For the text-containing cell, return its midpoint in [X, Y] coordinate format. 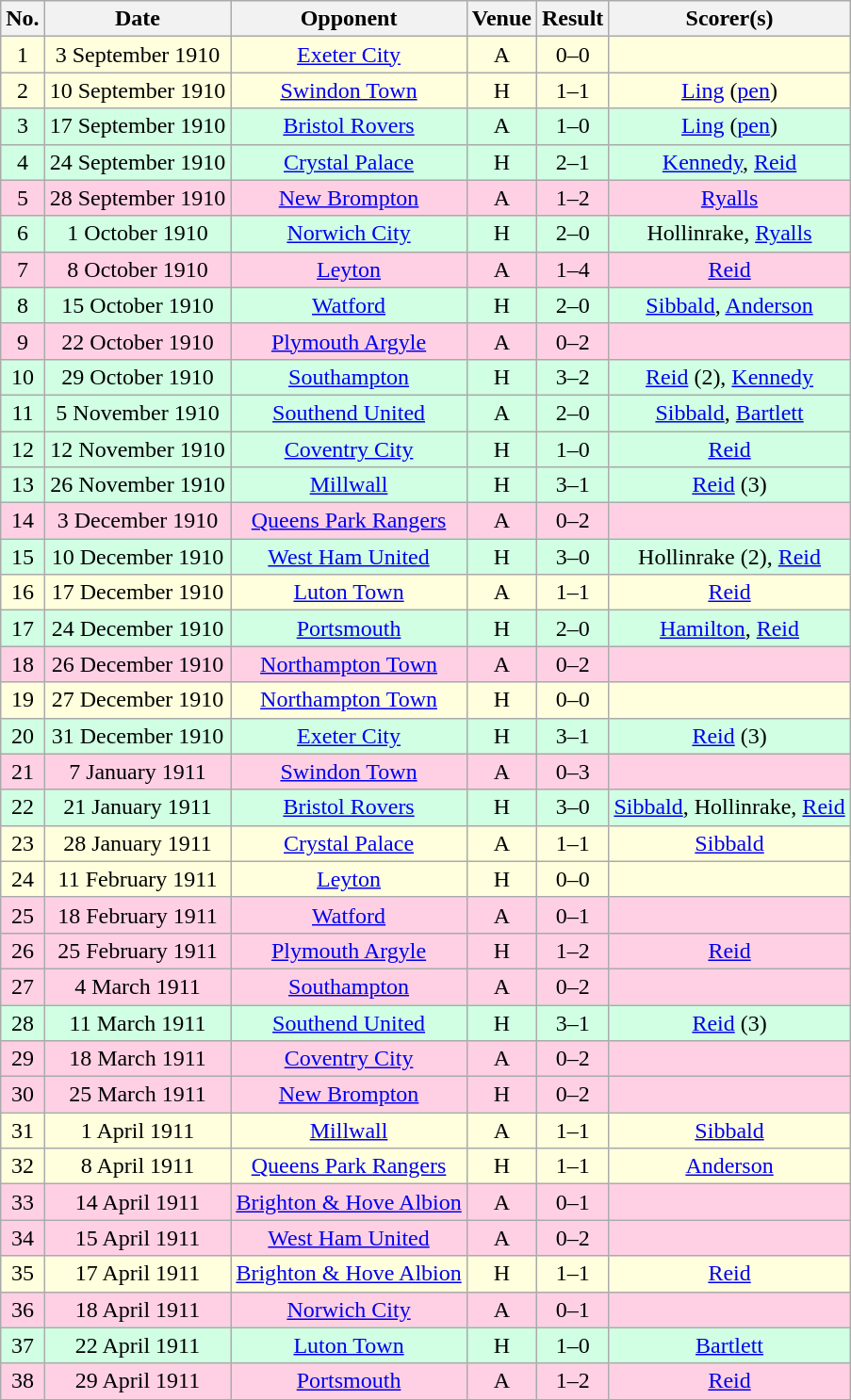
17 April 1911 [138, 1274]
17 [23, 628]
32 [23, 1166]
17 September 1910 [138, 126]
26 November 1910 [138, 485]
Reid (2), Kennedy [729, 377]
No. [23, 19]
21 January 1911 [138, 807]
23 [23, 843]
Sibbald, Bartlett [729, 413]
15 October 1910 [138, 305]
8 April 1911 [138, 1166]
1 April 1911 [138, 1131]
18 March 1911 [138, 1059]
Ryalls [729, 198]
Sibbald, Hollinrake, Reid [729, 807]
21 [23, 772]
33 [23, 1202]
13 [23, 485]
24 [23, 879]
27 [23, 986]
37 [23, 1345]
22 October 1910 [138, 341]
Hollinrake, Ryalls [729, 234]
5 [23, 198]
10 December 1910 [138, 557]
Hollinrake (2), Reid [729, 557]
34 [23, 1238]
2 [23, 90]
10 September 1910 [138, 90]
7 January 1911 [138, 772]
20 [23, 736]
16 [23, 593]
31 [23, 1131]
18 February 1911 [138, 915]
29 October 1910 [138, 377]
22 [23, 807]
11 [23, 413]
4 March 1911 [138, 986]
14 [23, 521]
Date [138, 19]
30 [23, 1095]
28 [23, 1022]
4 [23, 162]
35 [23, 1274]
0–3 [572, 772]
2–1 [572, 162]
29 [23, 1059]
18 April 1911 [138, 1310]
26 December 1910 [138, 664]
Kennedy, Reid [729, 162]
19 [23, 700]
1 [23, 55]
7 [23, 269]
Hamilton, Reid [729, 628]
3–2 [572, 377]
22 April 1911 [138, 1345]
12 [23, 449]
5 November 1910 [138, 413]
Sibbald, Anderson [729, 305]
Opponent [349, 19]
Bartlett [729, 1345]
28 January 1911 [138, 843]
8 October 1910 [138, 269]
3 September 1910 [138, 55]
3 [23, 126]
1–4 [572, 269]
1 October 1910 [138, 234]
25 [23, 915]
18 [23, 664]
15 [23, 557]
Anderson [729, 1166]
3 December 1910 [138, 521]
Scorer(s) [729, 19]
11 March 1911 [138, 1022]
24 September 1910 [138, 162]
26 [23, 951]
Result [572, 19]
11 February 1911 [138, 879]
28 September 1910 [138, 198]
6 [23, 234]
36 [23, 1310]
9 [23, 341]
12 November 1910 [138, 449]
Venue [501, 19]
25 March 1911 [138, 1095]
10 [23, 377]
24 December 1910 [138, 628]
15 April 1911 [138, 1238]
14 April 1911 [138, 1202]
8 [23, 305]
25 February 1911 [138, 951]
17 December 1910 [138, 593]
29 April 1911 [138, 1381]
38 [23, 1381]
27 December 1910 [138, 700]
31 December 1910 [138, 736]
